Extract the (X, Y) coordinate from the center of the cell holding the provided text.  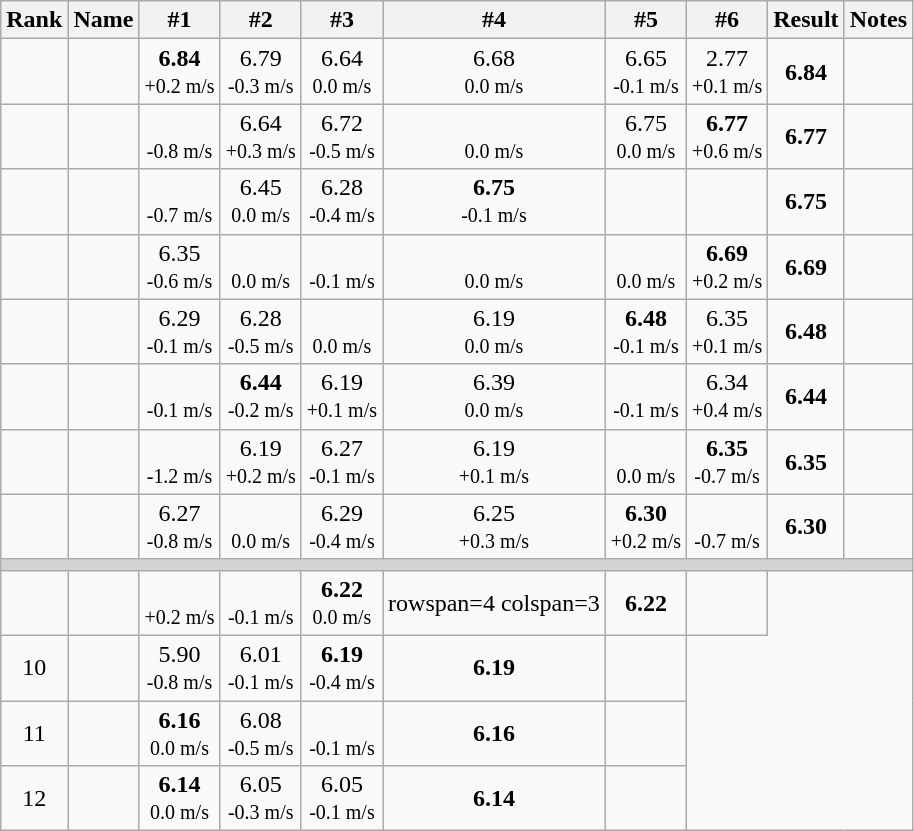
6.08-0.5 m/s (260, 732)
6.77 (806, 136)
6.05-0.1 m/s (342, 798)
6.72-0.5 m/s (342, 136)
6.69 (806, 266)
6.29-0.1 m/s (180, 332)
5.90-0.8 m/s (180, 668)
#4 (494, 20)
6.84 (806, 72)
6.640.0 m/s (342, 72)
6.77+0.6 m/s (728, 136)
6.28-0.5 m/s (260, 332)
6.35+0.1 m/s (728, 332)
Name (104, 20)
6.34+0.4 m/s (728, 396)
6.44 (806, 396)
#3 (342, 20)
6.450.0 m/s (260, 202)
6.75 (806, 202)
6.30+0.2 m/s (646, 526)
6.05-0.3 m/s (260, 798)
Rank (34, 20)
-1.2 m/s (180, 462)
6.48-0.1 m/s (646, 332)
#5 (646, 20)
6.27-0.8 m/s (180, 526)
6.65-0.1 m/s (646, 72)
#6 (728, 20)
6.84+0.2 m/s (180, 72)
6.30 (806, 526)
-0.8 m/s (180, 136)
11 (34, 732)
6.22 (646, 602)
#1 (180, 20)
6.190.0 m/s (494, 332)
2.77+0.1 m/s (728, 72)
6.25+0.3 m/s (494, 526)
6.220.0 m/s (342, 602)
6.27-0.1 m/s (342, 462)
6.390.0 m/s (494, 396)
6.19 (494, 668)
Notes (878, 20)
6.48 (806, 332)
6.35-0.7 m/s (728, 462)
6.44-0.2 m/s (260, 396)
6.35-0.6 m/s (180, 266)
6.750.0 m/s (646, 136)
6.75-0.1 m/s (494, 202)
6.28-0.4 m/s (342, 202)
12 (34, 798)
6.01-0.1 m/s (260, 668)
Result (806, 20)
6.19+0.2 m/s (260, 462)
6.69+0.2 m/s (728, 266)
6.680.0 m/s (494, 72)
6.160.0 m/s (180, 732)
rowspan=4 colspan=3 (494, 602)
6.35 (806, 462)
6.140.0 m/s (180, 798)
6.29-0.4 m/s (342, 526)
6.14 (494, 798)
6.19-0.4 m/s (342, 668)
6.64+0.3 m/s (260, 136)
#2 (260, 20)
10 (34, 668)
+0.2 m/s (180, 602)
6.79-0.3 m/s (260, 72)
6.16 (494, 732)
